Locate the cell with the specified text and output its (X, Y) center coordinate. 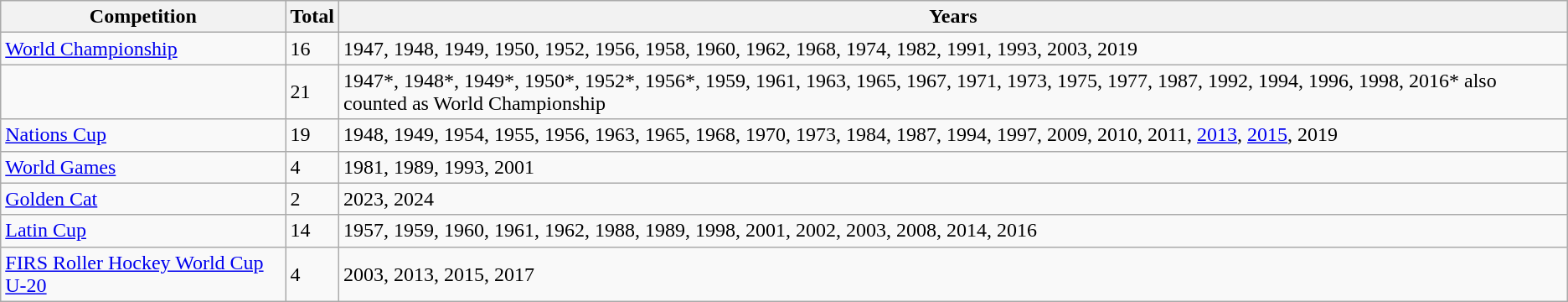
1957, 1959, 1960, 1961, 1962, 1988, 1989, 1998, 2001, 2002, 2003, 2008, 2014, 2016 (953, 231)
16 (312, 49)
Nations Cup (143, 135)
Years (953, 17)
1947, 1948, 1949, 1950, 1952, 1956, 1958, 1960, 1962, 1968, 1974, 1982, 1991, 1993, 2003, 2019 (953, 49)
2003, 2013, 2015, 2017 (953, 273)
14 (312, 231)
World Championship (143, 49)
World Games (143, 167)
Latin Cup (143, 231)
FIRS Roller Hockey World Cup U-20 (143, 273)
1981, 1989, 1993, 2001 (953, 167)
2 (312, 199)
Competition (143, 17)
Total (312, 17)
1948, 1949, 1954, 1955, 1956, 1963, 1965, 1968, 1970, 1973, 1984, 1987, 1994, 1997, 2009, 2010, 2011, 2013, 2015, 2019 (953, 135)
Golden Cat (143, 199)
21 (312, 92)
2023, 2024 (953, 199)
19 (312, 135)
